Search for the cell housing the specified text and yield its (x, y) center coordinate. 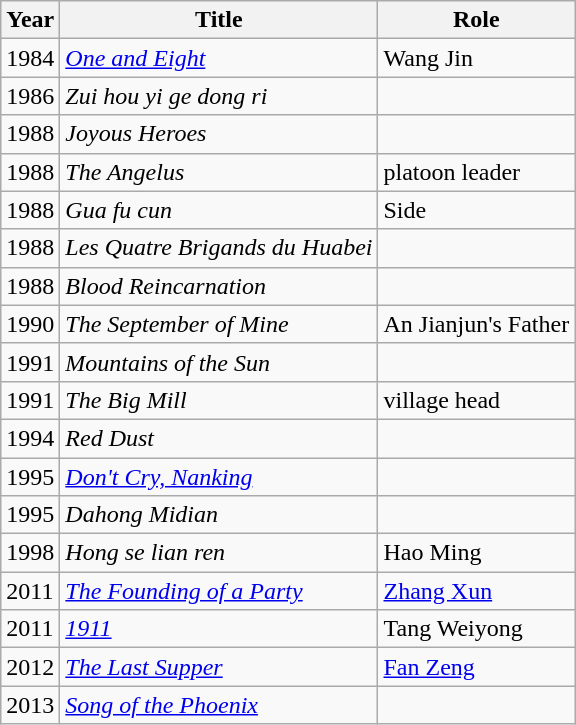
Dahong Midian (219, 515)
village head (476, 400)
Hong se lian ren (219, 553)
Year (30, 20)
2013 (30, 705)
The Angelus (219, 172)
Hao Ming (476, 553)
1984 (30, 58)
Tang Weiyong (476, 629)
1998 (30, 553)
Red Dust (219, 438)
1990 (30, 324)
The Last Supper (219, 667)
Zhang Xun (476, 591)
Zui hou yi ge dong ri (219, 96)
Wang Jin (476, 58)
1911 (219, 629)
1994 (30, 438)
The September of Mine (219, 324)
The Big Mill (219, 400)
Joyous Heroes (219, 134)
Blood Reincarnation (219, 286)
Mountains of the Sun (219, 362)
Fan Zeng (476, 667)
Gua fu cun (219, 210)
Les Quatre Brigands du Huabei (219, 248)
1986 (30, 96)
2012 (30, 667)
Song of the Phoenix (219, 705)
Role (476, 20)
Don't Cry, Nanking (219, 477)
The Founding of a Party (219, 591)
Title (219, 20)
An Jianjun's Father (476, 324)
One and Eight (219, 58)
platoon leader (476, 172)
Side (476, 210)
